From the cell containing the given text, extract its center point as (x, y) coordinate. 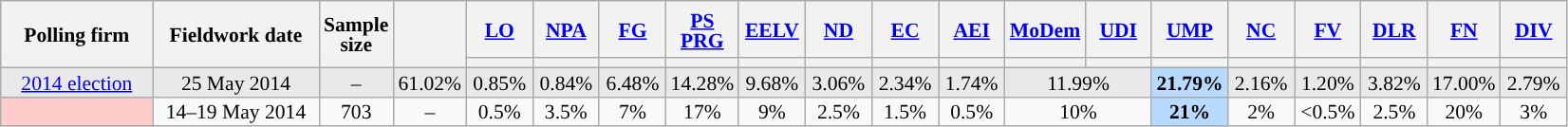
DLR (1394, 29)
Polling firm (77, 34)
14–19 May 2014 (235, 112)
UMP (1189, 29)
7% (632, 112)
703 (356, 112)
PSPRG (702, 29)
Samplesize (356, 34)
0.84% (566, 82)
FN (1464, 29)
MoDem (1045, 29)
2.34% (905, 82)
UDI (1118, 29)
14.28% (702, 82)
ND (838, 29)
0.85% (499, 82)
EELV (772, 29)
9.68% (772, 82)
21% (1189, 112)
25 May 2014 (235, 82)
NPA (566, 29)
17.00% (1464, 82)
NC (1261, 29)
17% (702, 112)
<0.5% (1328, 112)
3.5% (566, 112)
2.16% (1261, 82)
2.79% (1534, 82)
10% (1078, 112)
61.02% (429, 82)
20% (1464, 112)
3% (1534, 112)
DIV (1534, 29)
EC (905, 29)
3.82% (1394, 82)
6.48% (632, 82)
1.20% (1328, 82)
FV (1328, 29)
FG (632, 29)
2014 election (77, 82)
2% (1261, 112)
21.79% (1189, 82)
9% (772, 112)
AEI (972, 29)
11.99% (1078, 82)
1.74% (972, 82)
3.06% (838, 82)
1.5% (905, 112)
LO (499, 29)
Fieldwork date (235, 34)
